Pinpoint the cell where the given text exists, returning its [x, y] midpoint coordinate. 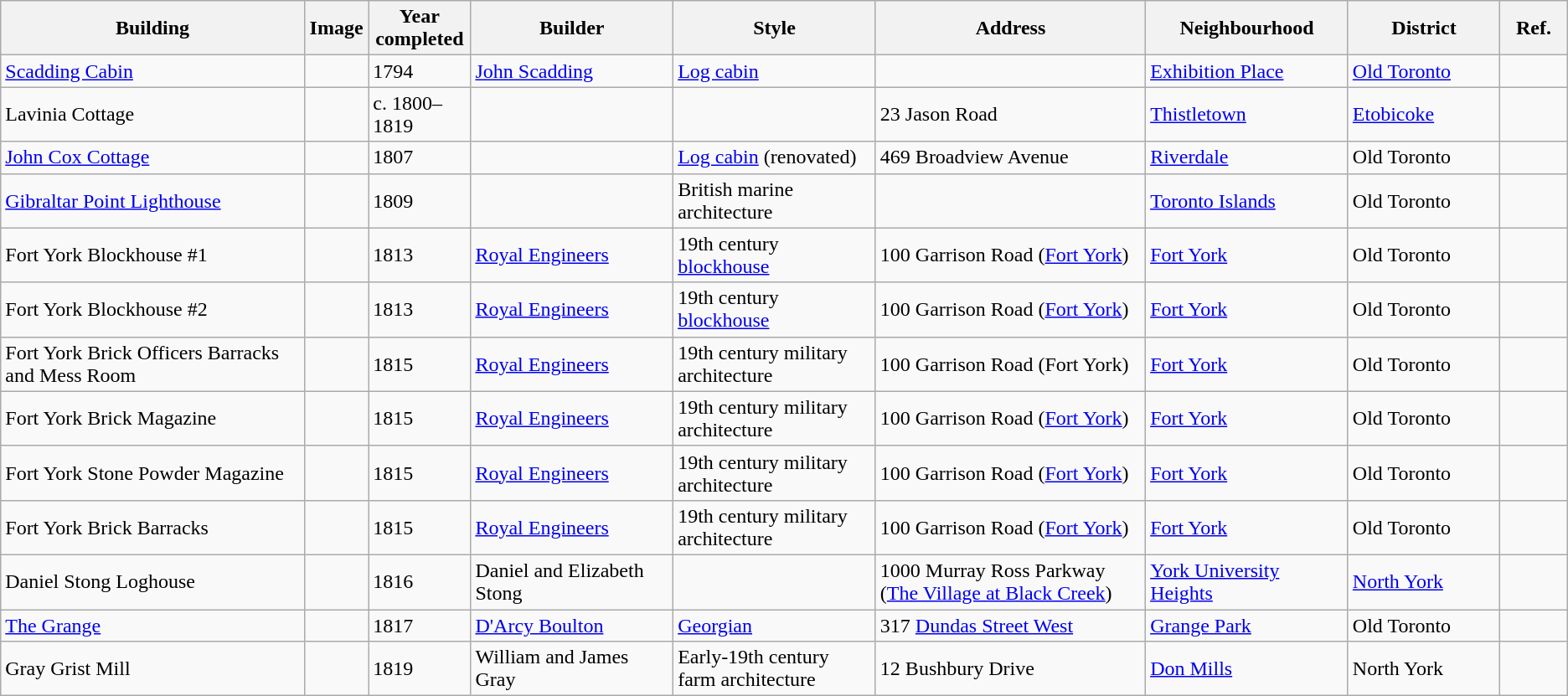
Fort York Brick Barracks [152, 528]
Riverdale [1247, 157]
Gibraltar Point Lighthouse [152, 201]
23 Jason Road [1010, 114]
The Grange [152, 626]
D'Arcy Boulton [572, 626]
York University Heights [1247, 581]
1817 [420, 626]
District [1424, 28]
John Cox Cottage [152, 157]
Don Mills [1247, 668]
469 Broadview Avenue [1010, 157]
Log cabin (renovated) [775, 157]
Log cabin [775, 71]
Year completed [420, 28]
1807 [420, 157]
Fort York Blockhouse #1 [152, 255]
Lavinia Cottage [152, 114]
Neighbourhood [1247, 28]
Daniel and Elizabeth Stong [572, 581]
1809 [420, 201]
Thistletown [1247, 114]
Scadding Cabin [152, 71]
c. 1800–1819 [420, 114]
Etobicoke [1424, 114]
British marine architecture [775, 201]
Builder [572, 28]
Address [1010, 28]
1794 [420, 71]
Fort York Brick Officers Barracks and Mess Room [152, 363]
Fort York Stone Powder Magazine [152, 472]
Style [775, 28]
Gray Grist Mill [152, 668]
12 Bushbury Drive [1010, 668]
Fort York Blockhouse #2 [152, 310]
Daniel Stong Loghouse [152, 581]
Exhibition Place [1247, 71]
Georgian [775, 626]
317 Dundas Street West [1010, 626]
Fort York Brick Magazine [152, 419]
1816 [420, 581]
1819 [420, 668]
Image [336, 28]
Grange Park [1247, 626]
Toronto Islands [1247, 201]
1000 Murray Ross Parkway (The Village at Black Creek) [1010, 581]
Ref. [1534, 28]
Early-19th century farm architecture [775, 668]
John Scadding [572, 71]
William and James Gray [572, 668]
Building [152, 28]
